Detect which cell encompasses the target text, then output its (X, Y) center coordinate. 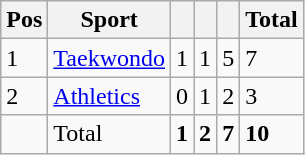
Pos (24, 20)
Sport (110, 20)
Athletics (110, 96)
5 (228, 58)
3 (272, 96)
Taekwondo (110, 58)
0 (182, 96)
10 (272, 134)
